Search for the cell housing the specified text and yield its (X, Y) center coordinate. 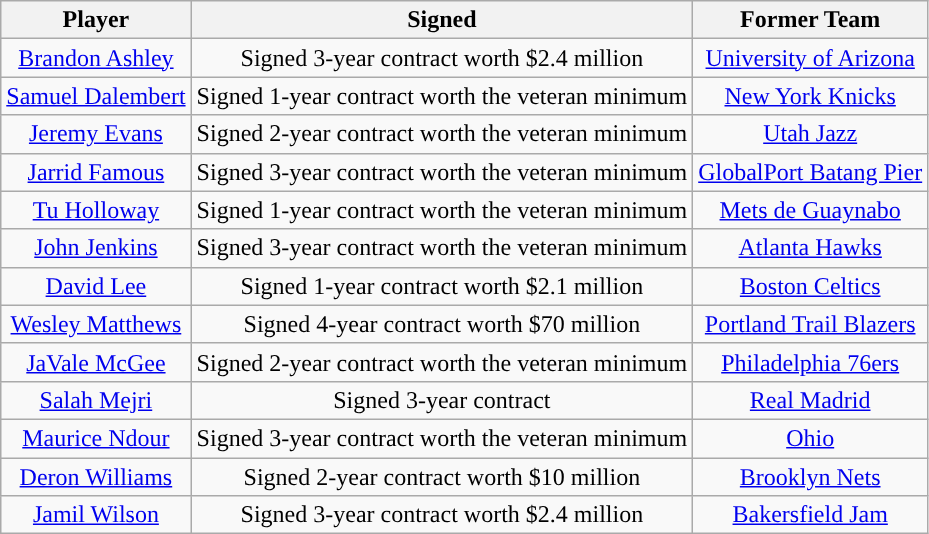
Bakersfield Jam (810, 515)
Jeremy Evans (96, 134)
Signed 1-year contract worth $2.1 million (442, 286)
David Lee (96, 286)
Signed 4-year contract worth $70 million (442, 324)
Player (96, 20)
Brandon Ashley (96, 58)
Signed 2-year contract worth $10 million (442, 477)
Wesley Matthews (96, 324)
GlobalPort Batang Pier (810, 172)
Brooklyn Nets (810, 477)
Jamil Wilson (96, 515)
Signed (442, 20)
Deron Williams (96, 477)
Tu Holloway (96, 210)
Jarrid Famous (96, 172)
John Jenkins (96, 248)
Portland Trail Blazers (810, 324)
Maurice Ndour (96, 438)
Salah Mejri (96, 400)
Mets de Guaynabo (810, 210)
Ohio (810, 438)
Real Madrid (810, 400)
Former Team (810, 20)
Atlanta Hawks (810, 248)
JaVale McGee (96, 362)
New York Knicks (810, 96)
Philadelphia 76ers (810, 362)
University of Arizona (810, 58)
Boston Celtics (810, 286)
Utah Jazz (810, 134)
Signed 3-year contract (442, 400)
Samuel Dalembert (96, 96)
